Scan for the cell matching the given text and deliver its (X, Y) coordinate at center. 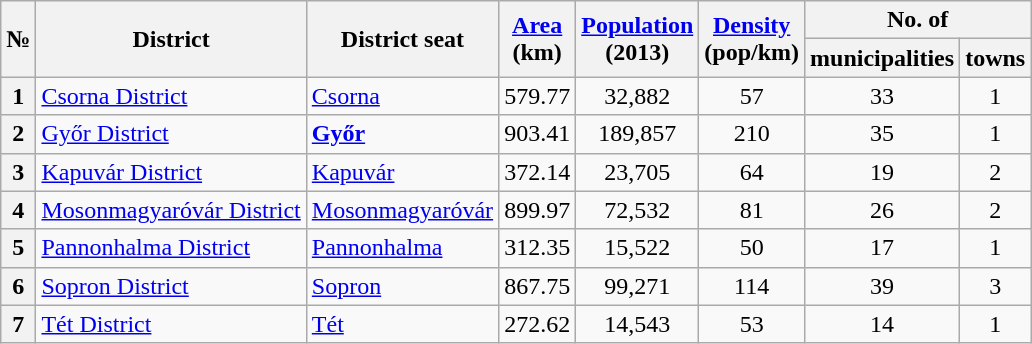
Győr District (171, 134)
Population(2013) (638, 39)
Area(km) (538, 39)
towns (996, 58)
33 (882, 96)
19 (882, 172)
Density(pop/km) (752, 39)
Sopron (402, 286)
14,543 (638, 324)
4 (18, 210)
899.97 (538, 210)
Sopron District (171, 286)
6 (18, 286)
Győr (402, 134)
372.14 (538, 172)
Csorna (402, 96)
District seat (402, 39)
No. of (918, 20)
5 (18, 248)
Tét District (171, 324)
903.41 (538, 134)
114 (752, 286)
Mosonmagyaróvár District (171, 210)
81 (752, 210)
57 (752, 96)
579.77 (538, 96)
17 (882, 248)
53 (752, 324)
municipalities (882, 58)
312.35 (538, 248)
15,522 (638, 248)
50 (752, 248)
Mosonmagyaróvár (402, 210)
26 (882, 210)
35 (882, 134)
32,882 (638, 96)
64 (752, 172)
Csorna District (171, 96)
№ (18, 39)
Tét (402, 324)
189,857 (638, 134)
Kapuvár (402, 172)
99,271 (638, 286)
867.75 (538, 286)
210 (752, 134)
14 (882, 324)
Pannonhalma District (171, 248)
23,705 (638, 172)
Pannonhalma (402, 248)
72,532 (638, 210)
District (171, 39)
272.62 (538, 324)
Kapuvár District (171, 172)
39 (882, 286)
7 (18, 324)
